For the text-containing cell, return its midpoint in (x, y) coordinate format. 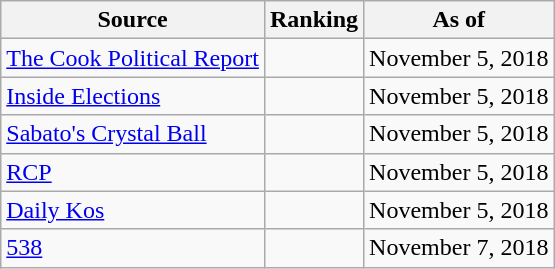
Ranking (314, 20)
November 7, 2018 (459, 248)
Daily Kos (133, 210)
The Cook Political Report (133, 58)
Source (133, 20)
RCP (133, 172)
Sabato's Crystal Ball (133, 134)
As of (459, 20)
Inside Elections (133, 96)
538 (133, 248)
